Output the (X, Y) coordinate of the center of the cell containing the given text.  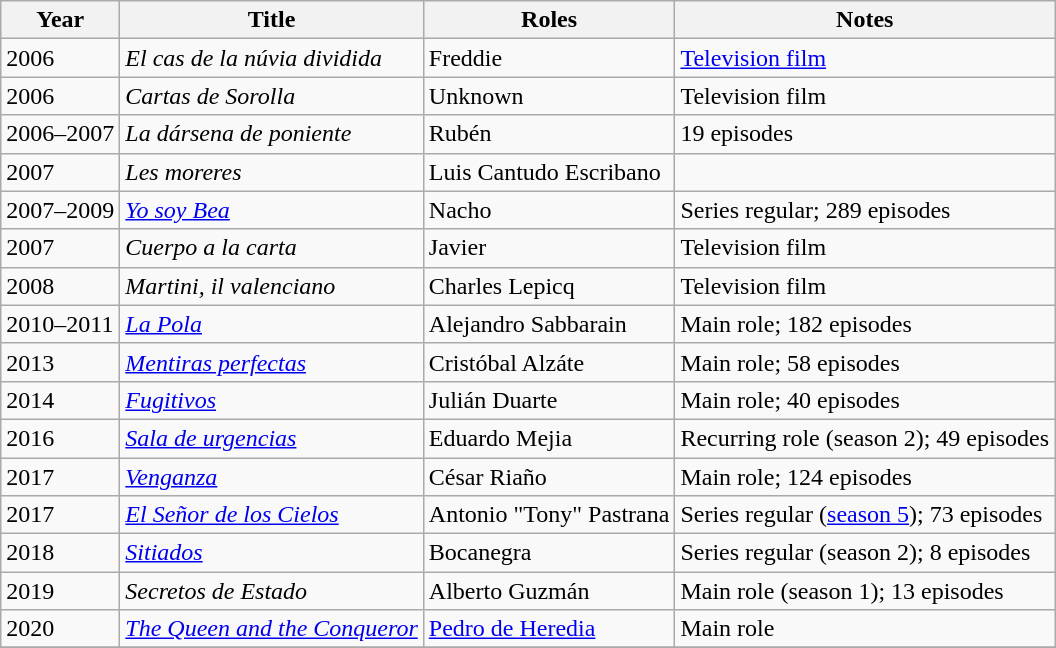
Pedro de Heredia (549, 629)
2013 (60, 362)
Roles (549, 20)
César Riaño (549, 477)
Freddie (549, 58)
Notes (865, 20)
Alberto Guzmán (549, 591)
Eduardo Mejia (549, 438)
19 episodes (865, 134)
Secretos de Estado (272, 591)
Sala de urgencias (272, 438)
Main role; 58 episodes (865, 362)
Unknown (549, 96)
Recurring role (season 2); 49 episodes (865, 438)
Series regular (season 2); 8 episodes (865, 553)
Year (60, 20)
La Pola (272, 324)
2006–2007 (60, 134)
2010–2011 (60, 324)
Main role (865, 629)
Luis Cantudo Escribano (549, 172)
Sitiados (272, 553)
Mentiras perfectas (272, 362)
Main role; 40 episodes (865, 400)
2007–2009 (60, 210)
Yo soy Bea (272, 210)
Cartas de Sorolla (272, 96)
Cristóbal Alzáte (549, 362)
Series regular; 289 episodes (865, 210)
The Queen and the Conqueror (272, 629)
Martini, il valenciano (272, 286)
Main role (season 1); 13 episodes (865, 591)
Main role; 182 episodes (865, 324)
Cuerpo a la carta (272, 248)
Antonio "Tony" Pastrana (549, 515)
Venganza (272, 477)
Nacho (549, 210)
2019 (60, 591)
Title (272, 20)
La dársena de poniente (272, 134)
Alejandro Sabbarain (549, 324)
El cas de la núvia dividida (272, 58)
Julián Duarte (549, 400)
Charles Lepicq (549, 286)
Les moreres (272, 172)
2016 (60, 438)
Main role; 124 episodes (865, 477)
Fugitivos (272, 400)
El Señor de los Cielos (272, 515)
2020 (60, 629)
2014 (60, 400)
Javier (549, 248)
2008 (60, 286)
Series regular (season 5); 73 episodes (865, 515)
2018 (60, 553)
Bocanegra (549, 553)
Rubén (549, 134)
